Determine the [X, Y] coordinate at the center of the cell enclosing the given text.  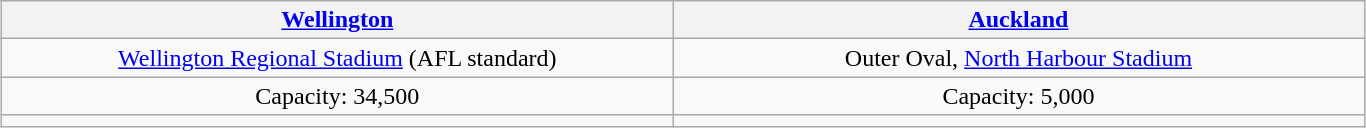
Wellington Regional Stadium (AFL standard) [338, 58]
Wellington [338, 20]
Auckland [1018, 20]
Outer Oval, North Harbour Stadium [1018, 58]
Capacity: 5,000 [1018, 96]
Capacity: 34,500 [338, 96]
